For the text-containing cell, return its midpoint in (X, Y) coordinate format. 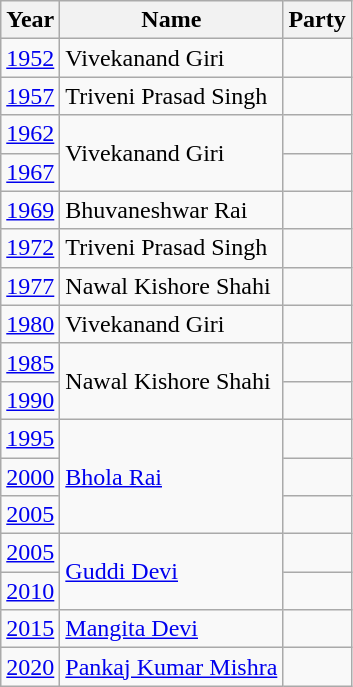
2015 (30, 629)
1977 (30, 286)
1969 (30, 210)
Name (172, 20)
Party (317, 20)
1962 (30, 134)
1985 (30, 362)
1972 (30, 248)
Bhuvaneshwar Rai (172, 210)
Guddi Devi (172, 572)
Bhola Rai (172, 476)
1990 (30, 400)
1980 (30, 324)
1957 (30, 96)
Pankaj Kumar Mishra (172, 667)
2000 (30, 477)
Mangita Devi (172, 629)
1952 (30, 58)
2020 (30, 667)
1995 (30, 438)
Year (30, 20)
2010 (30, 591)
1967 (30, 172)
